Find where the given text appears and provide that cell's center as (X, Y) coordinate. 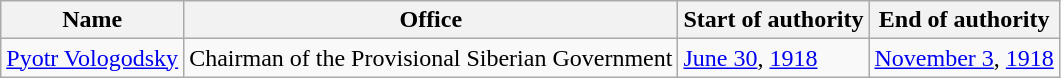
Chairman of the Provisional Siberian Government (431, 58)
Name (92, 20)
End of authority (964, 20)
Pyotr Vologodsky (92, 58)
Office (431, 20)
June 30, 1918 (774, 58)
Start of authority (774, 20)
November 3, 1918 (964, 58)
